Locate the cell with the specified text and output its [x, y] center coordinate. 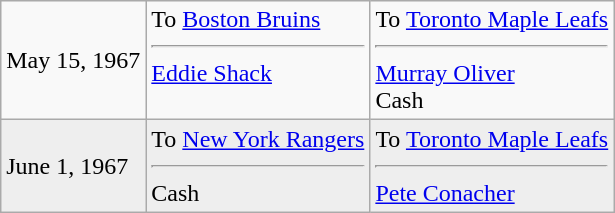
To Boston BruinsEddie Shack [258, 60]
May 15, 1967 [74, 60]
To Toronto Maple LeafsMurray Oliver Cash [492, 60]
To Toronto Maple LeafsPete Conacher [492, 166]
June 1, 1967 [74, 166]
To New York RangersCash [258, 166]
